Locate the cell with the specified text and output its [X, Y] center coordinate. 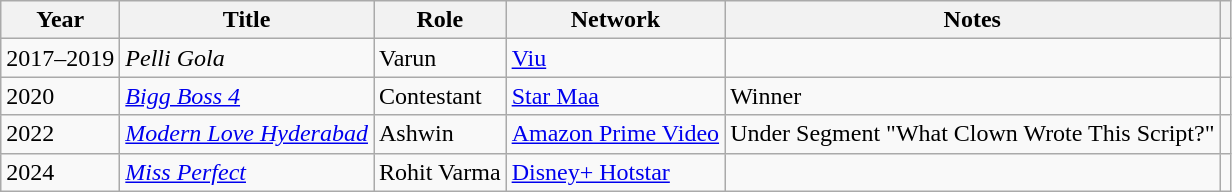
Title [247, 20]
2024 [60, 172]
Network [615, 20]
Star Maa [615, 96]
Amazon Prime Video [615, 134]
Bigg Boss 4 [247, 96]
Contestant [440, 96]
Varun [440, 58]
Role [440, 20]
Ashwin [440, 134]
Miss Perfect [247, 172]
Notes [972, 20]
Under Segment "What Clown Wrote This Script?" [972, 134]
2020 [60, 96]
Year [60, 20]
Disney+ Hotstar [615, 172]
Modern Love Hyderabad [247, 134]
Rohit Varma [440, 172]
Pelli Gola [247, 58]
Winner [972, 96]
2017–2019 [60, 58]
2022 [60, 134]
Viu [615, 58]
